Determine the [X, Y] coordinate at the center of the cell enclosing the given text.  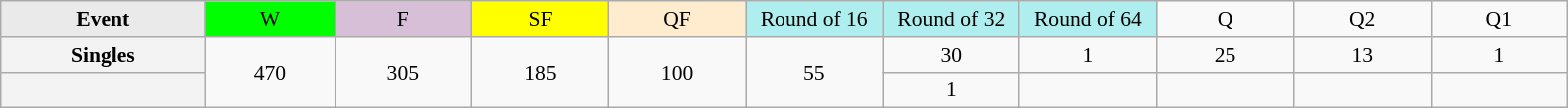
Q [1226, 19]
Round of 32 [951, 19]
30 [951, 55]
13 [1362, 55]
185 [541, 72]
SF [541, 19]
100 [677, 72]
Q2 [1362, 19]
QF [677, 19]
55 [814, 72]
Q1 [1499, 19]
Round of 64 [1088, 19]
F [403, 19]
W [270, 19]
Singles [104, 55]
Event [104, 19]
470 [270, 72]
25 [1226, 55]
Round of 16 [814, 19]
305 [403, 72]
